Find where the given text appears and provide that cell's center as [x, y] coordinate. 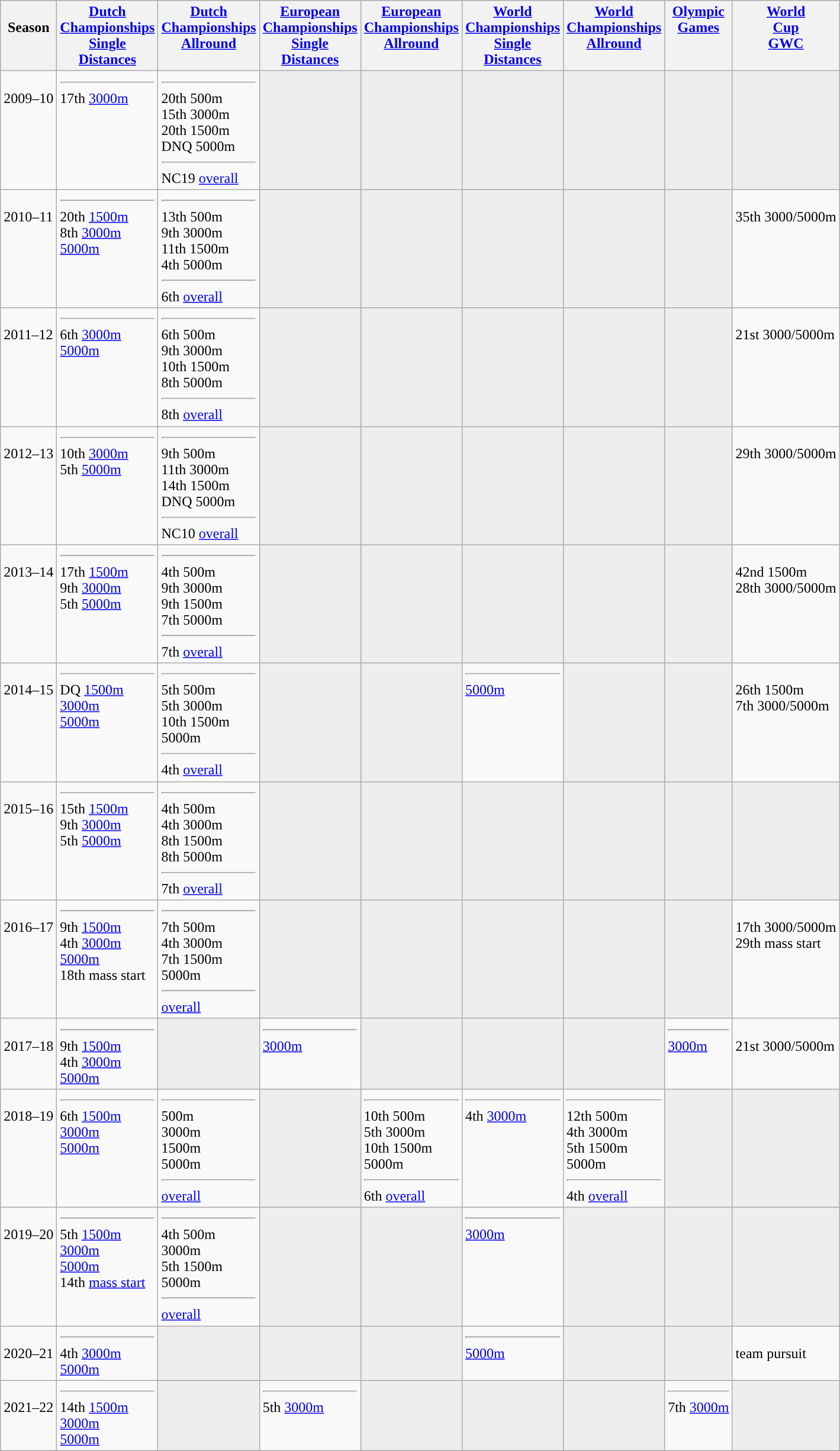
7th 500m 4th 3000m 7th 1500m 5000m overall [208, 959]
2013–14 [28, 604]
20th 500m 15th 3000m 20th 1500m DNQ 5000m NC19 overall [208, 130]
4th 500m 9th 3000m 9th 1500m 7th 5000m 7th overall [208, 604]
4th 500m 3000m 5th 1500m 5000m overall [208, 1266]
5th 1500m 3000m 5000m 14th mass start [108, 1266]
4th 500m 4th 3000m 8th 1500m 8th 5000m 7th overall [208, 841]
7th 3000m [699, 1416]
DQ 1500m 3000m 5000m [108, 722]
9th 500m 11th 3000m 14th 1500m DNQ 5000m NC10 overall [208, 485]
9th 1500m 4th 3000m 5000m 18th mass start [108, 959]
2019–20 [28, 1266]
42nd 1500m 28th 3000/5000m [786, 604]
European Championships Single Distances [310, 36]
team pursuit [786, 1353]
26th 1500m 7th 3000/5000m [786, 722]
2017–18 [28, 1054]
2020–21 [28, 1353]
Dutch Championships Single Distances [108, 36]
2015–16 [28, 841]
Olympic Games [699, 36]
5th 500m 5th 3000m 10th 1500m 5000m 4th overall [208, 722]
17th 3000/5000m 29th mass start [786, 959]
4th 3000m [513, 1148]
2018–19 [28, 1148]
World Cup GWC [786, 36]
2016–17 [28, 959]
500m 3000m 1500m 5000m overall [208, 1148]
35th 3000/5000m [786, 249]
6th 3000m 5000m [108, 367]
13th 500m 9th 3000m 11th 1500m 4th 5000m 6th overall [208, 249]
29th 3000/5000m [786, 485]
2014–15 [28, 722]
2010–11 [28, 249]
10th 3000m 5th 5000m [108, 485]
2021–22 [28, 1416]
4th 3000m 5000m [108, 1353]
6th 1500m 3000m 5000m [108, 1148]
17th 3000m [108, 130]
Season [28, 36]
2011–12 [28, 367]
2012–13 [28, 485]
20th 1500m 8th 3000m 5000m [108, 249]
14th 1500m 3000m 5000m [108, 1416]
World Championships Single Distances [513, 36]
15th 1500m 9th 3000m 5th 5000m [108, 841]
2009–10 [28, 130]
6th 500m 9th 3000m 10th 1500m 8th 5000m 8th overall [208, 367]
Dutch Championships Allround [208, 36]
12th 500m 4th 3000m 5th 1500m 5000m 4th overall [614, 1148]
5th 3000m [310, 1416]
10th 500m 5th 3000m 10th 1500m 5000m 6th overall [411, 1148]
World Championships Allround [614, 36]
European Championships Allround [411, 36]
17th 1500m 9th 3000m 5th 5000m [108, 604]
9th 1500m 4th 3000m 5000m [108, 1054]
